Pinpoint the cell where the given text exists, returning its [X, Y] midpoint coordinate. 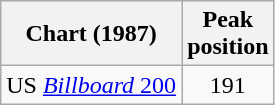
US Billboard 200 [92, 85]
191 [228, 85]
Peakposition [228, 34]
Chart (1987) [92, 34]
